Locate the cell with the specified text and output its [x, y] center coordinate. 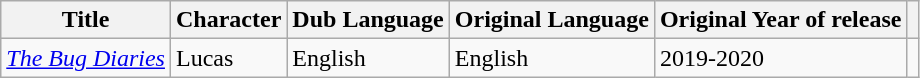
Original Language [552, 20]
Title [86, 20]
Original Year of release [780, 20]
2019-2020 [780, 58]
Lucas [228, 58]
Character [228, 20]
Dub Language [368, 20]
The Bug Diaries [86, 58]
